Capture the cell that displays the provided text and extract its [X, Y] central coordinate. 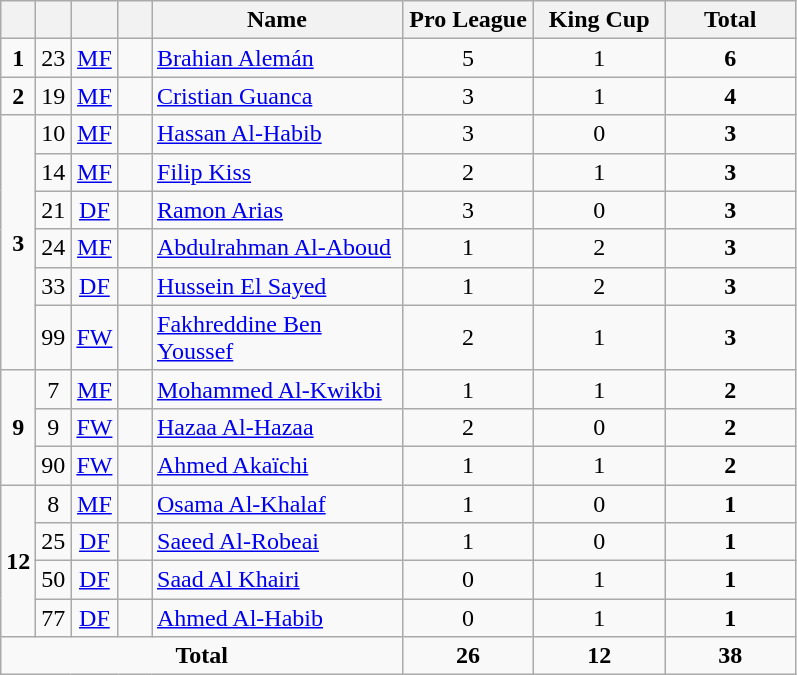
Ahmed Al-Habib [278, 618]
Brahian Alemán [278, 58]
90 [54, 465]
Name [278, 20]
25 [54, 542]
38 [730, 656]
23 [54, 58]
26 [468, 656]
Pro League [468, 20]
Ahmed Akaïchi [278, 465]
24 [54, 248]
Saad Al Khairi [278, 580]
Saeed Al-Robeai [278, 542]
Osama Al-Khalaf [278, 503]
19 [54, 96]
4 [730, 96]
99 [54, 338]
21 [54, 210]
14 [54, 172]
Hassan Al-Habib [278, 134]
Fakhreddine Ben Youssef [278, 338]
King Cup [600, 20]
Abdulrahman Al-Aboud [278, 248]
7 [54, 389]
33 [54, 286]
Ramon Arias [278, 210]
Cristian Guanca [278, 96]
10 [54, 134]
50 [54, 580]
6 [730, 58]
77 [54, 618]
Filip Kiss [278, 172]
Hussein El Sayed [278, 286]
Mohammed Al-Kwikbi [278, 389]
8 [54, 503]
5 [468, 58]
Hazaa Al-Hazaa [278, 427]
